Locate the cell with the specified text and output its (x, y) center coordinate. 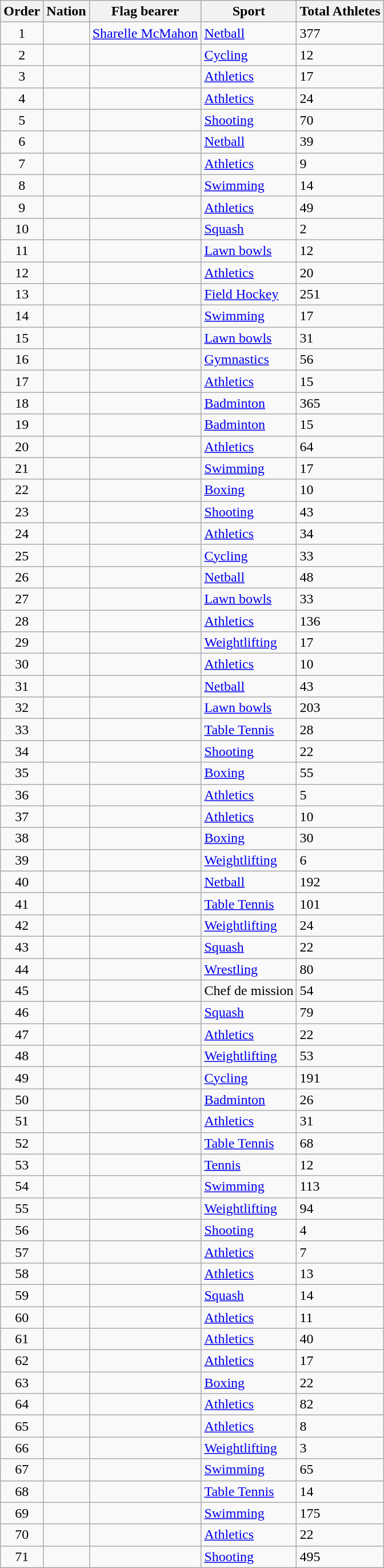
94 (340, 1208)
191 (340, 1078)
41 (22, 904)
Field Hockey (249, 295)
Tennis (249, 1165)
60 (22, 1317)
21 (22, 468)
175 (340, 1513)
37 (22, 817)
51 (22, 1121)
59 (22, 1295)
1 (22, 33)
35 (22, 773)
36 (22, 795)
Sport (249, 11)
23 (22, 512)
79 (340, 1013)
82 (340, 1404)
495 (340, 1557)
251 (340, 295)
18 (22, 403)
66 (22, 1448)
71 (22, 1557)
29 (22, 643)
47 (22, 1034)
Chef de mission (249, 991)
192 (340, 882)
16 (22, 360)
Flag bearer (145, 11)
67 (22, 1470)
Wrestling (249, 969)
136 (340, 620)
61 (22, 1339)
Order (22, 11)
44 (22, 969)
50 (22, 1100)
69 (22, 1513)
46 (22, 1013)
Sharelle McMahon (145, 33)
365 (340, 403)
32 (22, 708)
Gymnastics (249, 360)
Nation (66, 11)
19 (22, 425)
57 (22, 1252)
203 (340, 708)
Total Athletes (340, 11)
52 (22, 1143)
42 (22, 925)
58 (22, 1273)
101 (340, 904)
63 (22, 1383)
25 (22, 555)
113 (340, 1187)
27 (22, 599)
62 (22, 1361)
377 (340, 33)
45 (22, 991)
80 (340, 969)
38 (22, 838)
